Find where the given text appears and provide that cell's center as [X, Y] coordinate. 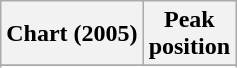
Peak position [189, 34]
Chart (2005) [72, 34]
